Pinpoint the cell where the given text exists, returning its (x, y) midpoint coordinate. 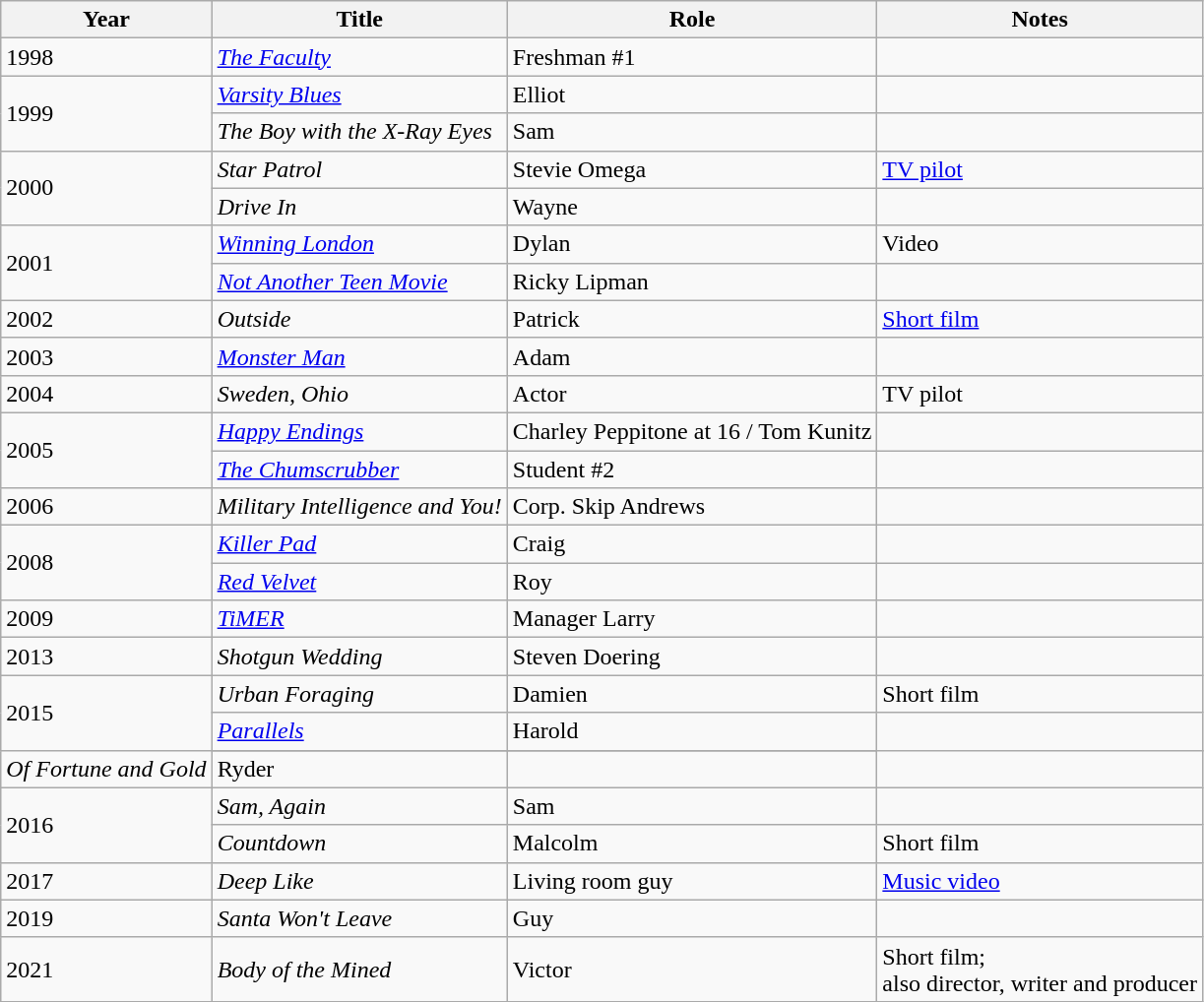
2013 (106, 657)
Freshman #1 (692, 57)
2005 (106, 450)
Title (359, 20)
Craig (692, 544)
1998 (106, 57)
The Faculty (359, 57)
Roy (692, 582)
Parallels (359, 731)
2019 (106, 918)
2021 (106, 969)
Steven Doering (692, 657)
Music video (1040, 881)
2017 (106, 881)
Santa Won't Leave (359, 918)
Wayne (692, 207)
Varsity Blues (359, 94)
Living room guy (692, 881)
Actor (692, 394)
Of Fortune and Gold (106, 769)
Role (692, 20)
Short film;also director, writer and producer (1040, 969)
2001 (106, 263)
2009 (106, 619)
Body of the Mined (359, 969)
Adam (692, 356)
Manager Larry (692, 619)
The Chumscrubber (359, 470)
Damien (692, 694)
2015 (106, 713)
Student #2 (692, 470)
Shotgun Wedding (359, 657)
2002 (106, 319)
Charley Peppitone at 16 / Tom Kunitz (692, 431)
Deep Like (359, 881)
Countdown (359, 844)
Malcolm (692, 844)
Outside (359, 319)
Guy (692, 918)
Monster Man (359, 356)
Military Intelligence and You! (359, 507)
Happy Endings (359, 431)
Victor (692, 969)
Ricky Lipman (692, 282)
Killer Pad (359, 544)
Patrick (692, 319)
Year (106, 20)
Red Velvet (359, 582)
2004 (106, 394)
Drive In (359, 207)
2008 (106, 563)
Ryder (359, 769)
Sweden, Ohio (359, 394)
Dylan (692, 244)
The Boy with the X-Ray Eyes (359, 132)
Urban Foraging (359, 694)
Winning London (359, 244)
Not Another Teen Movie (359, 282)
2006 (106, 507)
Corp. Skip Andrews (692, 507)
1999 (106, 113)
2003 (106, 356)
Harold (692, 731)
Video (1040, 244)
Star Patrol (359, 169)
TiMER (359, 619)
2000 (106, 188)
Sam, Again (359, 806)
Elliot (692, 94)
Notes (1040, 20)
2016 (106, 825)
Stevie Omega (692, 169)
